Find where the given text appears and provide that cell's center as [X, Y] coordinate. 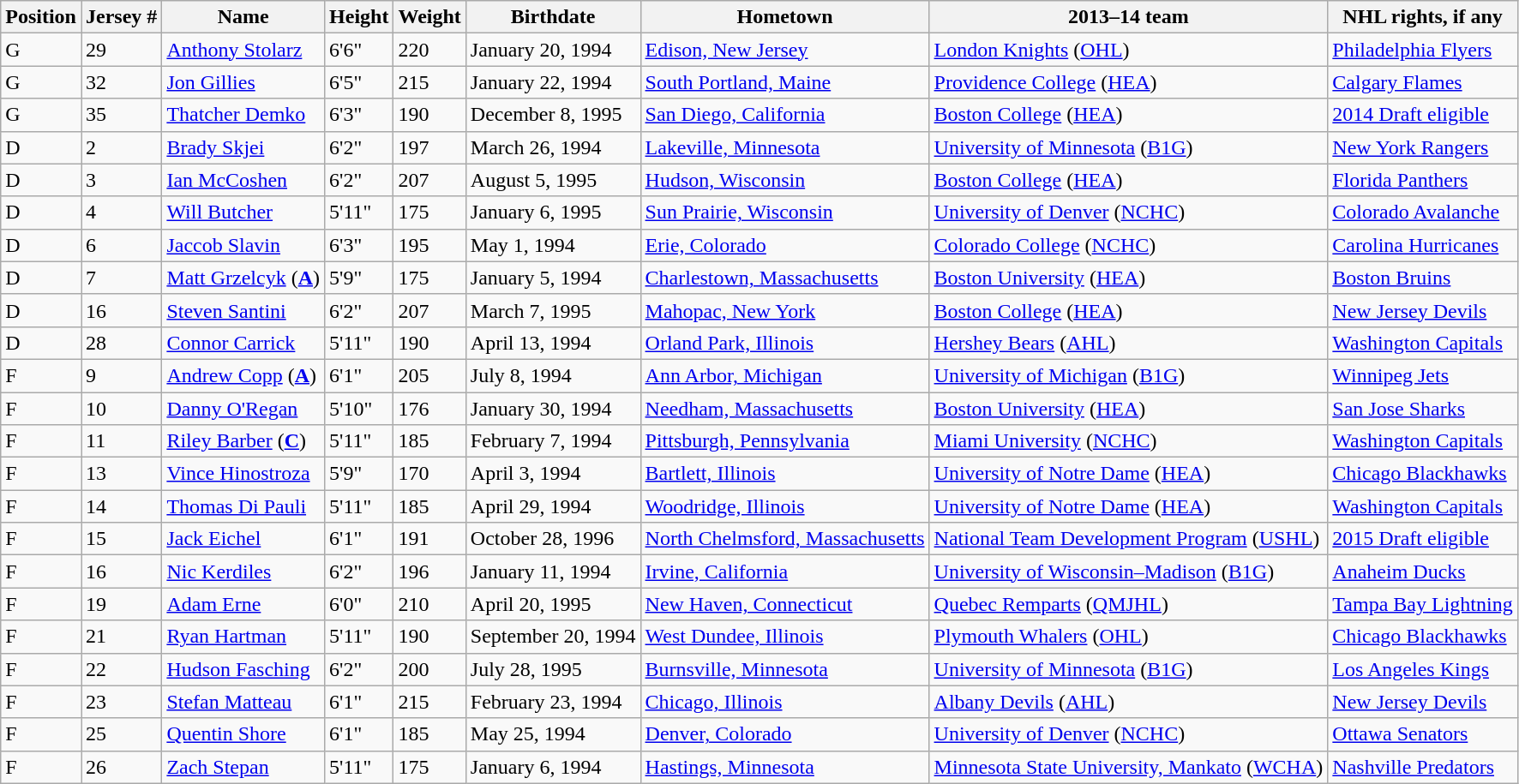
San Jose Sharks [1423, 409]
22 [121, 669]
August 5, 1995 [553, 180]
32 [121, 82]
Zach Stepan [243, 767]
Danny O'Regan [243, 409]
205 [429, 375]
Boston Bruins [1423, 278]
Charlestown, Massachusetts [785, 278]
15 [121, 539]
21 [121, 637]
Plymouth Whalers (OHL) [1128, 637]
South Portland, Maine [785, 82]
Carolina Hurricanes [1423, 245]
North Chelmsford, Massachusetts [785, 539]
176 [429, 409]
Lakeville, Minnesota [785, 147]
Quebec Remparts (QMJHL) [1128, 604]
Matt Grzelcyk (A) [243, 278]
7 [121, 278]
Anthony Stolarz [243, 50]
January 5, 1994 [553, 278]
28 [121, 343]
Andrew Copp (A) [243, 375]
25 [121, 734]
West Dundee, Illinois [785, 637]
Hometown [785, 17]
Ann Arbor, Michigan [785, 375]
Edison, New Jersey [785, 50]
January 6, 1995 [553, 212]
6'0" [359, 604]
Woodridge, Illinois [785, 506]
Providence College (HEA) [1128, 82]
6'5" [359, 82]
March 7, 1995 [553, 310]
Florida Panthers [1423, 180]
May 1, 1994 [553, 245]
Hudson, Wisconsin [785, 180]
Orland Park, Illinois [785, 343]
National Team Development Program (USHL) [1128, 539]
2013–14 team [1128, 17]
January 22, 1994 [553, 82]
Sun Prairie, Wisconsin [785, 212]
11 [121, 441]
April 20, 1995 [553, 604]
Ryan Hartman [243, 637]
23 [121, 702]
Winnipeg Jets [1423, 375]
New York Rangers [1423, 147]
Jaccob Slavin [243, 245]
October 28, 1996 [553, 539]
January 6, 1994 [553, 767]
Needham, Massachusetts [785, 409]
Burnsville, Minnesota [785, 669]
Los Angeles Kings [1423, 669]
September 20, 1994 [553, 637]
Vince Hinostroza [243, 474]
197 [429, 147]
3 [121, 180]
4 [121, 212]
NHL rights, if any [1423, 17]
April 29, 1994 [553, 506]
Position [41, 17]
2015 Draft eligible [1423, 539]
Thomas Di Pauli [243, 506]
January 20, 1994 [553, 50]
Philadelphia Flyers [1423, 50]
Albany Devils (AHL) [1128, 702]
Erie, Colorado [785, 245]
Jon Gillies [243, 82]
University of Michigan (B1G) [1128, 375]
Weight [429, 17]
195 [429, 245]
Height [359, 17]
35 [121, 115]
Jack Eichel [243, 539]
San Diego, California [785, 115]
2014 Draft eligible [1423, 115]
6 [121, 245]
July 28, 1995 [553, 669]
Chicago, Illinois [785, 702]
Jersey # [121, 17]
2 [121, 147]
December 8, 1995 [553, 115]
Anaheim Ducks [1423, 572]
10 [121, 409]
Steven Santini [243, 310]
14 [121, 506]
Ottawa Senators [1423, 734]
Stefan Matteau [243, 702]
Birthdate [553, 17]
Nic Kerdiles [243, 572]
April 13, 1994 [553, 343]
200 [429, 669]
Denver, Colorado [785, 734]
Hastings, Minnesota [785, 767]
Colorado Avalanche [1423, 212]
Thatcher Demko [243, 115]
220 [429, 50]
Riley Barber (C) [243, 441]
Will Butcher [243, 212]
Hudson Fasching [243, 669]
London Knights (OHL) [1128, 50]
Brady Skjei [243, 147]
February 23, 1994 [553, 702]
9 [121, 375]
Irvine, California [785, 572]
6'6" [359, 50]
Quentin Shore [243, 734]
Nashville Predators [1423, 767]
196 [429, 572]
University of Wisconsin–Madison (B1G) [1128, 572]
Connor Carrick [243, 343]
January 30, 1994 [553, 409]
Ian McCoshen [243, 180]
Calgary Flames [1423, 82]
Pittsburgh, Pennsylvania [785, 441]
Miami University (NCHC) [1128, 441]
Tampa Bay Lightning [1423, 604]
January 11, 1994 [553, 572]
May 25, 1994 [553, 734]
March 26, 1994 [553, 147]
191 [429, 539]
July 8, 1994 [553, 375]
New Haven, Connecticut [785, 604]
19 [121, 604]
Mahopac, New York [785, 310]
210 [429, 604]
5'10" [359, 409]
Colorado College (NCHC) [1128, 245]
Hershey Bears (AHL) [1128, 343]
February 7, 1994 [553, 441]
26 [121, 767]
Name [243, 17]
13 [121, 474]
Minnesota State University, Mankato (WCHA) [1128, 767]
Bartlett, Illinois [785, 474]
29 [121, 50]
April 3, 1994 [553, 474]
Adam Erne [243, 604]
170 [429, 474]
